Identify which cell holds the provided text, then report its [X, Y] central coordinate. 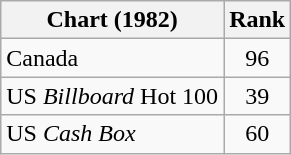
60 [258, 134]
US Billboard Hot 100 [112, 96]
96 [258, 58]
39 [258, 96]
Rank [258, 20]
Canada [112, 58]
Chart (1982) [112, 20]
US Cash Box [112, 134]
